From the cell containing the given text, extract its center point as [x, y] coordinate. 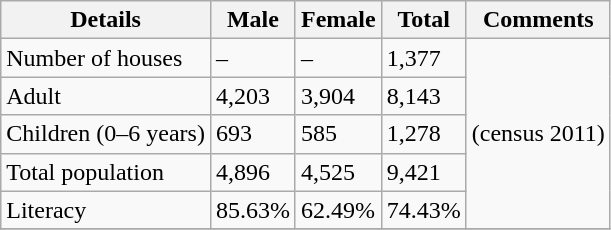
9,421 [424, 172]
Comments [538, 20]
Total population [106, 172]
62.49% [338, 210]
Male [252, 20]
1,278 [424, 134]
4,525 [338, 172]
Children (0–6 years) [106, 134]
85.63% [252, 210]
Number of houses [106, 58]
4,896 [252, 172]
3,904 [338, 96]
Adult [106, 96]
8,143 [424, 96]
Total [424, 20]
74.43% [424, 210]
Details [106, 20]
4,203 [252, 96]
1,377 [424, 58]
Female [338, 20]
(census 2011) [538, 134]
Literacy [106, 210]
585 [338, 134]
693 [252, 134]
